Find where the given text appears and provide that cell's center as (x, y) coordinate. 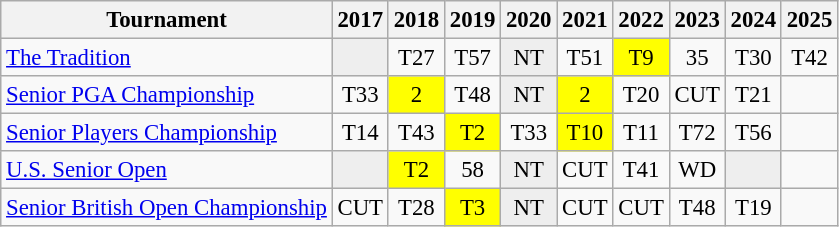
T42 (809, 58)
2018 (416, 20)
T27 (416, 58)
2019 (472, 20)
T72 (697, 133)
T41 (641, 170)
T56 (753, 133)
T21 (753, 95)
Senior Players Championship (166, 133)
T30 (753, 58)
Tournament (166, 20)
58 (472, 170)
2025 (809, 20)
2017 (360, 20)
T10 (585, 133)
T3 (472, 208)
T28 (416, 208)
T14 (360, 133)
T19 (753, 208)
2023 (697, 20)
T20 (641, 95)
T9 (641, 58)
35 (697, 58)
The Tradition (166, 58)
U.S. Senior Open (166, 170)
2022 (641, 20)
T43 (416, 133)
T57 (472, 58)
2021 (585, 20)
T51 (585, 58)
Senior British Open Championship (166, 208)
WD (697, 170)
T11 (641, 133)
2024 (753, 20)
Senior PGA Championship (166, 95)
2020 (529, 20)
